Capture the cell that displays the provided text and extract its (x, y) central coordinate. 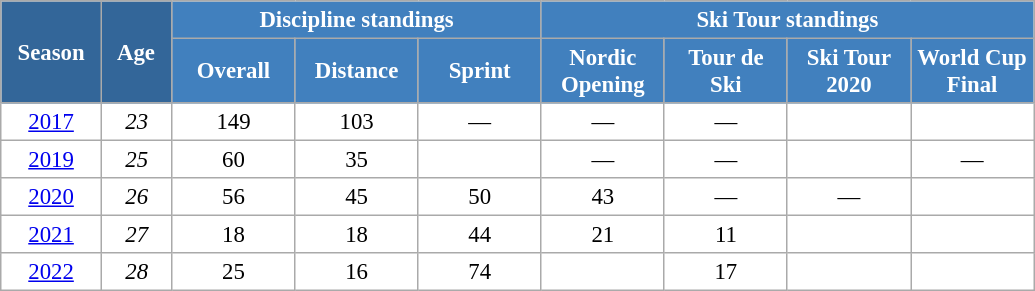
35 (356, 160)
23 (136, 122)
Sprint (480, 72)
Discipline standings (356, 20)
2019 (52, 160)
103 (356, 122)
27 (136, 235)
25 (136, 160)
Ski Tour standings (787, 20)
Age (136, 52)
Distance (356, 72)
World CupFinal (972, 72)
149 (234, 122)
Overall (234, 72)
26 (136, 197)
Ski Tour2020 (848, 72)
2021 (52, 235)
44 (480, 235)
21 (602, 235)
2017 (52, 122)
Tour deSki (726, 72)
60 (234, 160)
56 (234, 197)
Season (52, 52)
NordicOpening (602, 72)
45 (356, 197)
11 (726, 235)
50 (480, 197)
2020 (52, 197)
43 (602, 197)
